Return the (x, y) coordinate for the center point of the cell that contains the specified text.  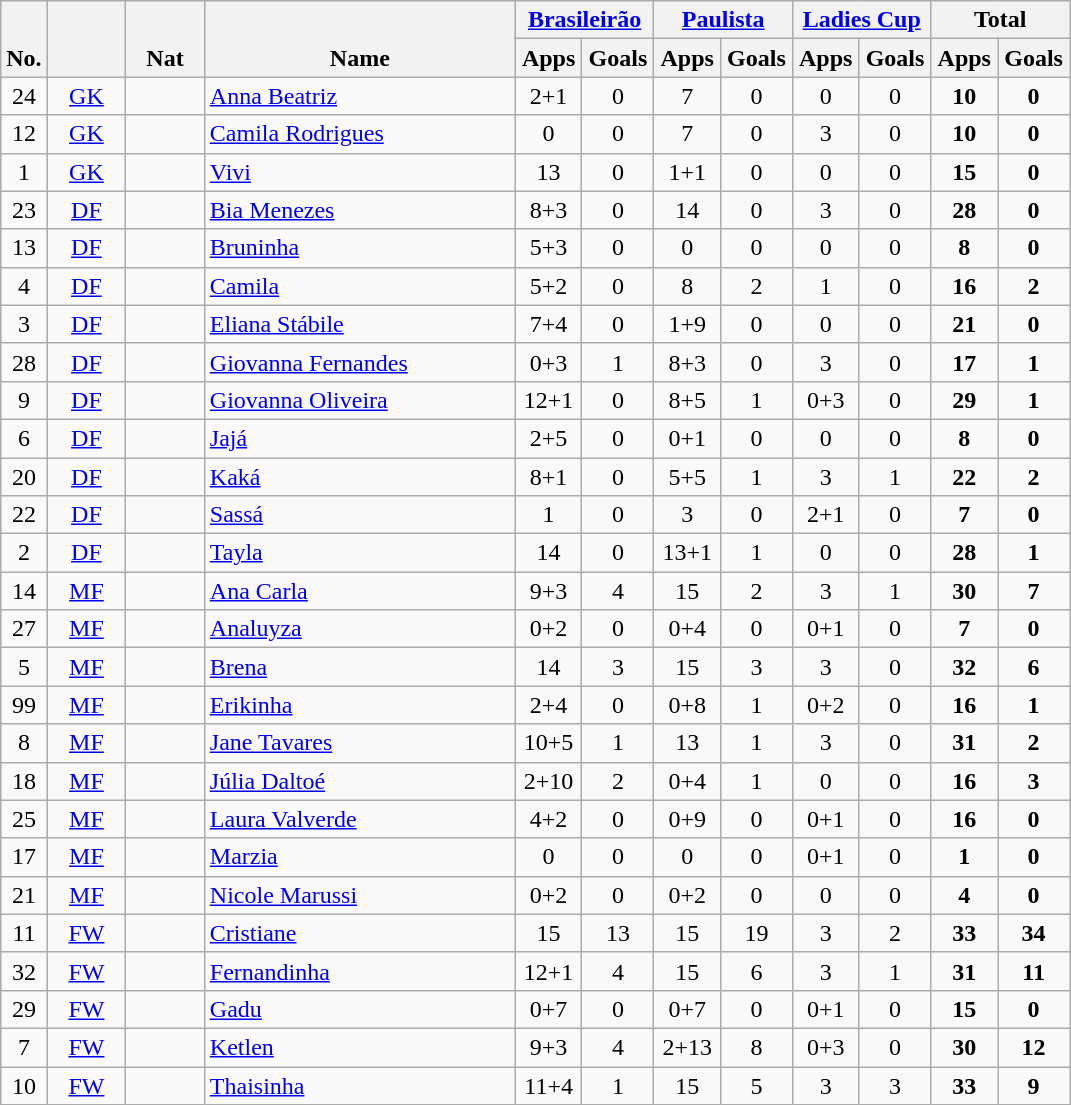
10+5 (548, 743)
5+3 (548, 248)
11+4 (548, 1085)
Bia Menezes (360, 210)
5+5 (688, 477)
4+2 (548, 819)
20 (24, 477)
Giovanna Oliveira (360, 400)
Camila Rodrigues (360, 134)
27 (24, 629)
Total (1000, 20)
Kaká (360, 477)
Laura Valverde (360, 819)
2+4 (548, 705)
Brena (360, 667)
Sassá (360, 515)
Bruninha (360, 248)
Anna Beatriz (360, 96)
Brasileirão (584, 20)
Giovanna Fernandes (360, 362)
8+5 (688, 400)
8+1 (548, 477)
Name (360, 39)
34 (1034, 933)
13+1 (688, 553)
2+5 (548, 438)
Paulista (724, 20)
Jajá (360, 438)
Fernandinha (360, 971)
Ketlen (360, 1047)
Tayla (360, 553)
Ana Carla (360, 591)
5+2 (548, 286)
Nicole Marussi (360, 895)
Analuyza (360, 629)
Jane Tavares (360, 743)
Cristiane (360, 933)
Erikinha (360, 705)
Gadu (360, 1009)
23 (24, 210)
Vivi (360, 172)
Thaisinha (360, 1085)
Júlia Daltoé (360, 781)
1+1 (688, 172)
Nat (166, 39)
19 (756, 933)
1+9 (688, 324)
24 (24, 96)
7+4 (548, 324)
2+13 (688, 1047)
25 (24, 819)
99 (24, 705)
No. (24, 39)
0+9 (688, 819)
Marzia (360, 857)
Ladies Cup (862, 20)
Eliana Stábile (360, 324)
2+10 (548, 781)
0+8 (688, 705)
Camila (360, 286)
18 (24, 781)
